From the cell containing the given text, extract its center point as (X, Y) coordinate. 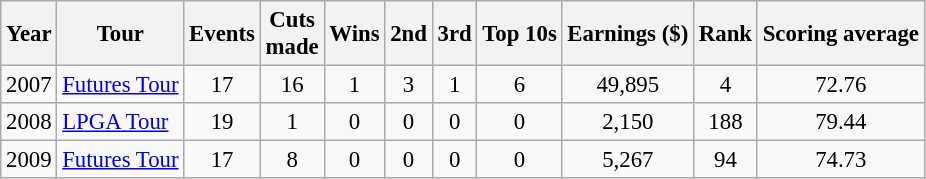
6 (520, 85)
2007 (29, 85)
79.44 (840, 122)
8 (292, 160)
4 (726, 85)
LPGA Tour (120, 122)
Wins (354, 34)
Cutsmade (292, 34)
Top 10s (520, 34)
2008 (29, 122)
Rank (726, 34)
94 (726, 160)
Year (29, 34)
74.73 (840, 160)
2,150 (628, 122)
188 (726, 122)
5,267 (628, 160)
19 (222, 122)
3 (408, 85)
2nd (408, 34)
72.76 (840, 85)
Events (222, 34)
16 (292, 85)
3rd (454, 34)
2009 (29, 160)
49,895 (628, 85)
Scoring average (840, 34)
Earnings ($) (628, 34)
Tour (120, 34)
